Output the [X, Y] coordinate of the center of the cell containing the given text.  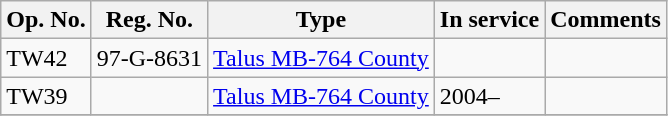
TW39 [46, 96]
TW42 [46, 58]
Type [322, 20]
Comments [606, 20]
Op. No. [46, 20]
2004– [489, 96]
97-G-8631 [149, 58]
Reg. No. [149, 20]
In service [489, 20]
